Determine the [X, Y] coordinate at the center of the cell enclosing the given text.  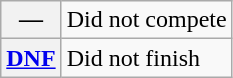
Did not finish [146, 58]
— [31, 20]
Did not compete [146, 20]
DNF [31, 58]
